Pinpoint the cell where the given text exists, returning its [X, Y] midpoint coordinate. 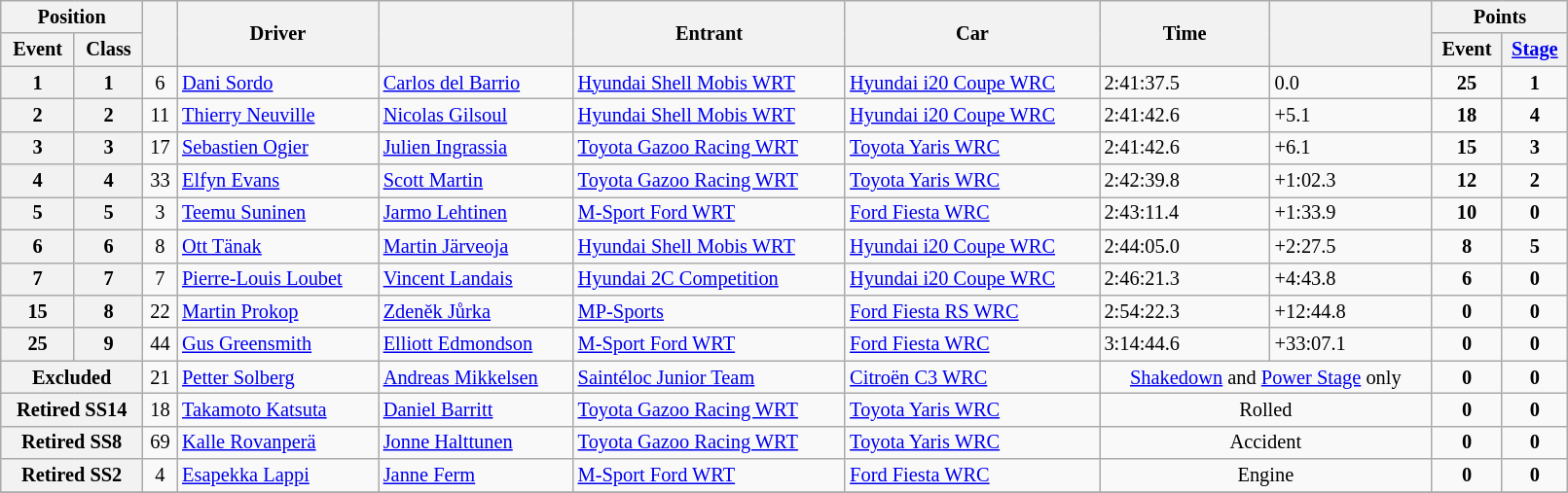
Shakedown and Power Stage only [1266, 377]
0.0 [1351, 83]
Petter Solberg [278, 377]
Stage [1535, 50]
MP-Sports [710, 311]
Ford Fiesta RS WRC [971, 311]
+6.1 [1351, 148]
Martin Järveoja [476, 246]
Elfyn Evans [278, 181]
Saintéloc Junior Team [710, 377]
Accident [1266, 442]
+4:43.8 [1351, 279]
Retired SS8 [72, 442]
33 [161, 181]
Time [1185, 33]
Teemu Suninen [278, 213]
Retired SS2 [72, 475]
Entrant [710, 33]
Thierry Neuville [278, 115]
2:46:21.3 [1185, 279]
Jonne Halttunen [476, 442]
Takamoto Katsuta [278, 409]
Hyundai 2C Competition [710, 279]
+1:33.9 [1351, 213]
+5.1 [1351, 115]
Julien Ingrassia [476, 148]
Sebastien Ogier [278, 148]
Scott Martin [476, 181]
9 [108, 344]
2:43:11.4 [1185, 213]
Andreas Mikkelsen [476, 377]
Points [1500, 17]
Elliott Edmondson [476, 344]
2:54:22.3 [1185, 311]
Rolled [1266, 409]
+33:07.1 [1351, 344]
69 [161, 442]
11 [161, 115]
Excluded [72, 377]
17 [161, 148]
12 [1467, 181]
Retired SS14 [72, 409]
Ott Tänak [278, 246]
44 [161, 344]
Engine [1266, 475]
Janne Ferm [476, 475]
2:44:05.0 [1185, 246]
Kalle Rovanperä [278, 442]
2:42:39.8 [1185, 181]
Position [72, 17]
Dani Sordo [278, 83]
Esapekka Lappi [278, 475]
+1:02.3 [1351, 181]
Martin Prokop [278, 311]
Zdeněk Jůrka [476, 311]
Daniel Barritt [476, 409]
3:14:44.6 [1185, 344]
Vincent Landais [476, 279]
Pierre-Louis Loubet [278, 279]
21 [161, 377]
2:41:37.5 [1185, 83]
Gus Greensmith [278, 344]
10 [1467, 213]
+12:44.8 [1351, 311]
Carlos del Barrio [476, 83]
Nicolas Gilsoul [476, 115]
Car [971, 33]
Class [108, 50]
Citroën C3 WRC [971, 377]
+2:27.5 [1351, 246]
Jarmo Lehtinen [476, 213]
Driver [278, 33]
22 [161, 311]
